Detect which cell encompasses the target text, then output its (x, y) center coordinate. 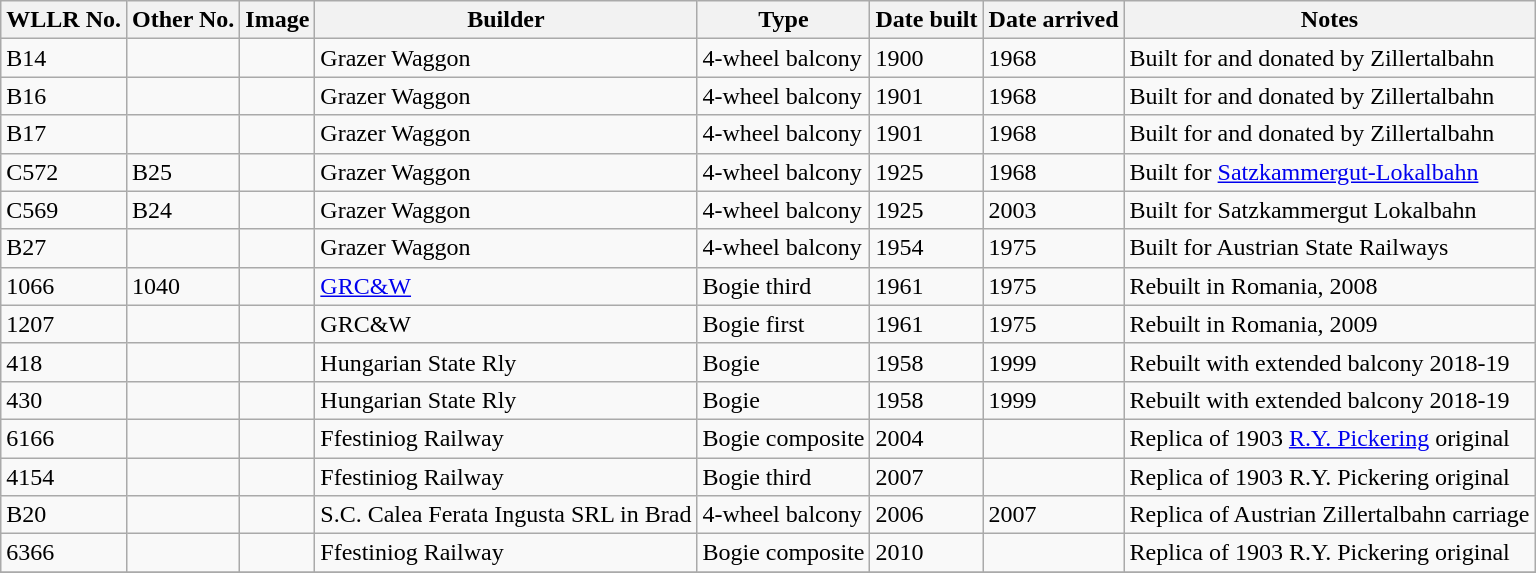
Builder (506, 20)
C572 (64, 172)
B14 (64, 58)
Replica of Austrian Zillertalbahn carriage (1330, 515)
1066 (64, 286)
Date arrived (1054, 20)
Built for Austrian State Railways (1330, 248)
430 (64, 400)
6166 (64, 438)
Other No. (182, 20)
S.C. Calea Ferata Ingusta SRL in Brad (506, 515)
Type (784, 20)
418 (64, 362)
Built for Satzkammergut Lokalbahn (1330, 210)
Image (278, 20)
B20 (64, 515)
B24 (182, 210)
Date built (926, 20)
Bogie first (784, 324)
Notes (1330, 20)
Rebuilt in Romania, 2008 (1330, 286)
1900 (926, 58)
Built for Satzkammergut-Lokalbahn (1330, 172)
6366 (64, 553)
C569 (64, 210)
1207 (64, 324)
2010 (926, 553)
B16 (64, 96)
B17 (64, 134)
1954 (926, 248)
2004 (926, 438)
1040 (182, 286)
Rebuilt in Romania, 2009 (1330, 324)
2003 (1054, 210)
2006 (926, 515)
B27 (64, 248)
4154 (64, 477)
B25 (182, 172)
WLLR No. (64, 20)
